Determine the [X, Y] coordinate at the center of the cell enclosing the given text.  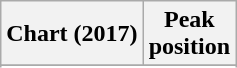
Chart (2017) [72, 34]
Peakposition [189, 34]
